Capture the cell that displays the provided text and extract its [X, Y] central coordinate. 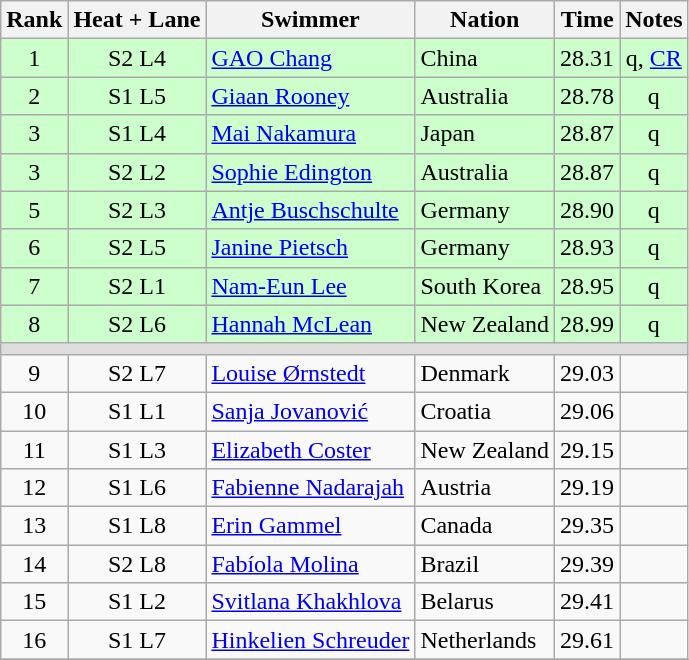
29.41 [588, 602]
S2 L1 [137, 286]
28.95 [588, 286]
Svitlana Khakhlova [310, 602]
S1 L5 [137, 96]
16 [34, 640]
S2 L6 [137, 324]
10 [34, 411]
S1 L2 [137, 602]
13 [34, 526]
Notes [654, 20]
9 [34, 373]
Mai Nakamura [310, 134]
29.39 [588, 564]
Giaan Rooney [310, 96]
China [485, 58]
Sanja Jovanović [310, 411]
South Korea [485, 286]
S2 L3 [137, 210]
S2 L8 [137, 564]
Fabienne Nadarajah [310, 488]
Hinkelien Schreuder [310, 640]
S2 L5 [137, 248]
Janine Pietsch [310, 248]
Antje Buschschulte [310, 210]
S2 L2 [137, 172]
Elizabeth Coster [310, 449]
8 [34, 324]
29.35 [588, 526]
Nam-Eun Lee [310, 286]
Erin Gammel [310, 526]
Austria [485, 488]
S2 L4 [137, 58]
5 [34, 210]
29.19 [588, 488]
S1 L4 [137, 134]
S1 L7 [137, 640]
29.15 [588, 449]
S1 L6 [137, 488]
GAO Chang [310, 58]
28.93 [588, 248]
S2 L7 [137, 373]
Heat + Lane [137, 20]
2 [34, 96]
Fabíola Molina [310, 564]
S1 L3 [137, 449]
Time [588, 20]
Nation [485, 20]
14 [34, 564]
Croatia [485, 411]
28.31 [588, 58]
11 [34, 449]
6 [34, 248]
28.90 [588, 210]
15 [34, 602]
12 [34, 488]
Japan [485, 134]
28.78 [588, 96]
S1 L8 [137, 526]
Belarus [485, 602]
q, CR [654, 58]
7 [34, 286]
Netherlands [485, 640]
S1 L1 [137, 411]
1 [34, 58]
Hannah McLean [310, 324]
Louise Ørnstedt [310, 373]
28.99 [588, 324]
Brazil [485, 564]
29.03 [588, 373]
29.06 [588, 411]
Rank [34, 20]
Denmark [485, 373]
29.61 [588, 640]
Canada [485, 526]
Swimmer [310, 20]
Sophie Edington [310, 172]
